Provide the (x, y) coordinate of the cell's center where the given text is located.  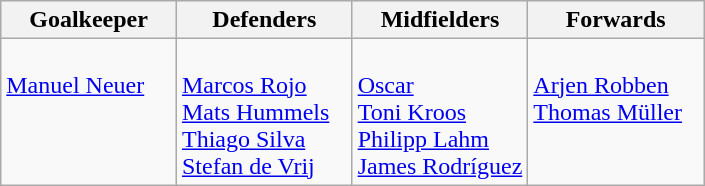
Oscar Toni Kroos Philipp Lahm James Rodríguez (440, 112)
Marcos Rojo Mats Hummels Thiago Silva Stefan de Vrij (264, 112)
Goalkeeper (89, 20)
Midfielders (440, 20)
Arjen Robben Thomas Müller (616, 112)
Manuel Neuer (89, 112)
Defenders (264, 20)
Forwards (616, 20)
